Scan for the cell matching the given text and deliver its [X, Y] coordinate at center. 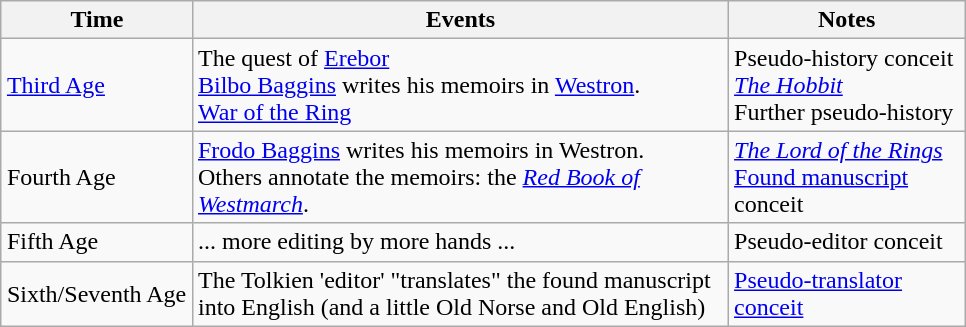
Time [96, 20]
The Lord of the RingsFound manuscript conceit [847, 177]
Pseudo-translator conceit [847, 294]
Frodo Baggins writes his memoirs in Westron.Others annotate the memoirs: the Red Book of Westmarch. [460, 177]
Fifth Age [96, 242]
Events [460, 20]
The quest of EreborBilbo Baggins writes his memoirs in Westron.War of the Ring [460, 85]
Pseudo-history conceitThe HobbitFurther pseudo-history [847, 85]
... more editing by more hands ... [460, 242]
The Tolkien 'editor' "translates" the found manuscript into English (and a little Old Norse and Old English) [460, 294]
Sixth/Seventh Age [96, 294]
Fourth Age [96, 177]
Pseudo-editor conceit [847, 242]
Third Age [96, 85]
Notes [847, 20]
